Provide the (X, Y) coordinate of the cell's center where the given text is located.  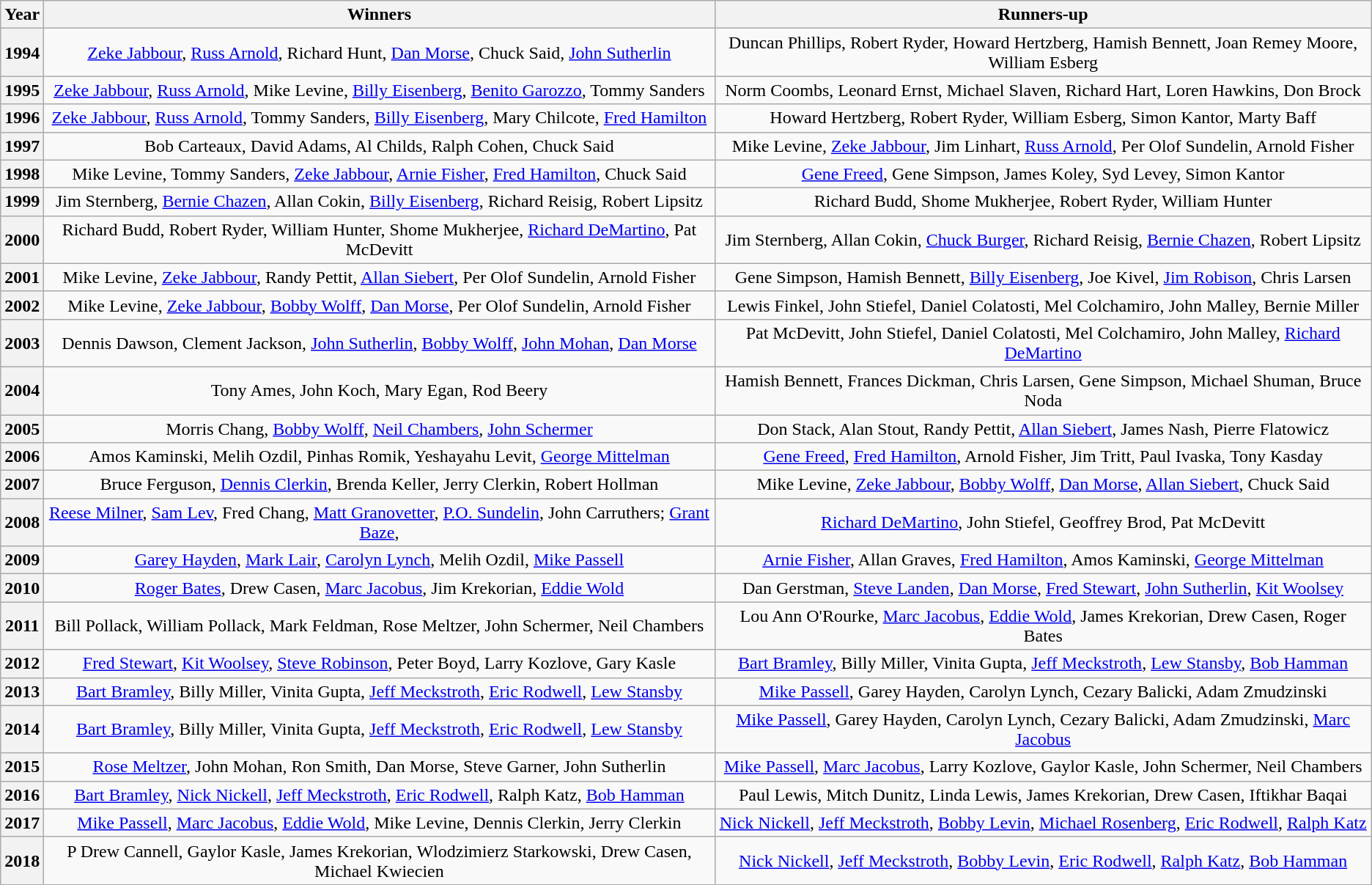
Winners (380, 15)
2010 (22, 588)
Reese Milner, Sam Lev, Fred Chang, Matt Granovetter, P.O. Sundelin, John Carruthers; Grant Baze, (380, 522)
Mike Levine, Zeke Jabbour, Bobby Wolff, Dan Morse, Per Olof Sundelin, Arnold Fisher (380, 305)
2004 (22, 390)
Richard Budd, Robert Ryder, William Hunter, Shome Mukherjee, Richard DeMartino, Pat McDevitt (380, 239)
2018 (22, 861)
Roger Bates, Drew Casen, Marc Jacobus, Jim Krekorian, Eddie Wold (380, 588)
Mike Passell, Garey Hayden, Carolyn Lynch, Cezary Balicki, Adam Zmudzinski (1043, 691)
2014 (22, 729)
Mike Passell, Marc Jacobus, Larry Kozlove, Gaylor Kasle, John Schermer, Neil Chambers (1043, 767)
Bart Bramley, Nick Nickell, Jeff Meckstroth, Eric Rodwell, Ralph Katz, Bob Hamman (380, 795)
Runners-up (1043, 15)
Arnie Fisher, Allan Graves, Fred Hamilton, Amos Kaminski, George Mittelman (1043, 560)
Year (22, 15)
Lou Ann O'Rourke, Marc Jacobus, Eddie Wold, James Krekorian, Drew Casen, Roger Bates (1043, 626)
Bart Bramley, Billy Miller, Vinita Gupta, Jeff Meckstroth, Lew Stansby, Bob Hamman (1043, 664)
Mike Levine, Zeke Jabbour, Jim Linhart, Russ Arnold, Per Olof Sundelin, Arnold Fisher (1043, 146)
2003 (22, 343)
2017 (22, 823)
Zeke Jabbour, Russ Arnold, Richard Hunt, Dan Morse, Chuck Said, John Sutherlin (380, 53)
Paul Lewis, Mitch Dunitz, Linda Lewis, James Krekorian, Drew Casen, Iftikhar Baqai (1043, 795)
Bruce Ferguson, Dennis Clerkin, Brenda Keller, Jerry Clerkin, Robert Hollman (380, 485)
Dennis Dawson, Clement Jackson, John Sutherlin, Bobby Wolff, John Mohan, Dan Morse (380, 343)
2009 (22, 560)
2006 (22, 457)
Richard Budd, Shome Mukherjee, Robert Ryder, William Hunter (1043, 202)
Gene Simpson, Hamish Bennett, Billy Eisenberg, Joe Kivel, Jim Robison, Chris Larsen (1043, 277)
Jim Sternberg, Bernie Chazen, Allan Cokin, Billy Eisenberg, Richard Reisig, Robert Lipsitz (380, 202)
2015 (22, 767)
Norm Coombs, Leonard Ernst, Michael Slaven, Richard Hart, Loren Hawkins, Don Brock (1043, 90)
Zeke Jabbour, Russ Arnold, Tommy Sanders, Billy Eisenberg, Mary Chilcote, Fred Hamilton (380, 118)
Morris Chang, Bobby Wolff, Neil Chambers, John Schermer (380, 429)
1999 (22, 202)
Amos Kaminski, Melih Ozdil, Pinhas Romik, Yeshayahu Levit, George Mittelman (380, 457)
Mike Levine, Zeke Jabbour, Bobby Wolff, Dan Morse, Allan Siebert, Chuck Said (1043, 485)
2012 (22, 664)
Garey Hayden, Mark Lair, Carolyn Lynch, Melih Ozdil, Mike Passell (380, 560)
2007 (22, 485)
Lewis Finkel, John Stiefel, Daniel Colatosti, Mel Colchamiro, John Malley, Bernie Miller (1043, 305)
2011 (22, 626)
P Drew Cannell, Gaylor Kasle, James Krekorian, Wlodzimierz Starkowski, Drew Casen, Michael Kwiecien (380, 861)
Mike Levine, Tommy Sanders, Zeke Jabbour, Arnie Fisher, Fred Hamilton, Chuck Said (380, 174)
Bill Pollack, William Pollack, Mark Feldman, Rose Meltzer, John Schermer, Neil Chambers (380, 626)
Gene Freed, Fred Hamilton, Arnold Fisher, Jim Tritt, Paul Ivaska, Tony Kasday (1043, 457)
Zeke Jabbour, Russ Arnold, Mike Levine, Billy Eisenberg, Benito Garozzo, Tommy Sanders (380, 90)
Duncan Phillips, Robert Ryder, Howard Hertzberg, Hamish Bennett, Joan Remey Moore, William Esberg (1043, 53)
2000 (22, 239)
1998 (22, 174)
2013 (22, 691)
Dan Gerstman, Steve Landen, Dan Morse, Fred Stewart, John Sutherlin, Kit Woolsey (1043, 588)
Mike Levine, Zeke Jabbour, Randy Pettit, Allan Siebert, Per Olof Sundelin, Arnold Fisher (380, 277)
2008 (22, 522)
2001 (22, 277)
Nick Nickell, Jeff Meckstroth, Bobby Levin, Michael Rosenberg, Eric Rodwell, Ralph Katz (1043, 823)
Hamish Bennett, Frances Dickman, Chris Larsen, Gene Simpson, Michael Shuman, Bruce Noda (1043, 390)
2002 (22, 305)
Gene Freed, Gene Simpson, James Koley, Syd Levey, Simon Kantor (1043, 174)
Nick Nickell, Jeff Meckstroth, Bobby Levin, Eric Rodwell, Ralph Katz, Bob Hamman (1043, 861)
Don Stack, Alan Stout, Randy Pettit, Allan Siebert, James Nash, Pierre Flatowicz (1043, 429)
Bob Carteaux, David Adams, Al Childs, Ralph Cohen, Chuck Said (380, 146)
2005 (22, 429)
Rose Meltzer, John Mohan, Ron Smith, Dan Morse, Steve Garner, John Sutherlin (380, 767)
Richard DeMartino, John Stiefel, Geoffrey Brod, Pat McDevitt (1043, 522)
1996 (22, 118)
Pat McDevitt, John Stiefel, Daniel Colatosti, Mel Colchamiro, John Malley, Richard DeMartino (1043, 343)
Fred Stewart, Kit Woolsey, Steve Robinson, Peter Boyd, Larry Kozlove, Gary Kasle (380, 664)
1994 (22, 53)
Mike Passell, Marc Jacobus, Eddie Wold, Mike Levine, Dennis Clerkin, Jerry Clerkin (380, 823)
1997 (22, 146)
Tony Ames, John Koch, Mary Egan, Rod Beery (380, 390)
1995 (22, 90)
Mike Passell, Garey Hayden, Carolyn Lynch, Cezary Balicki, Adam Zmudzinski, Marc Jacobus (1043, 729)
Howard Hertzberg, Robert Ryder, William Esberg, Simon Kantor, Marty Baff (1043, 118)
Jim Sternberg, Allan Cokin, Chuck Burger, Richard Reisig, Bernie Chazen, Robert Lipsitz (1043, 239)
2016 (22, 795)
